Find where the given text appears and provide that cell's center as (X, Y) coordinate. 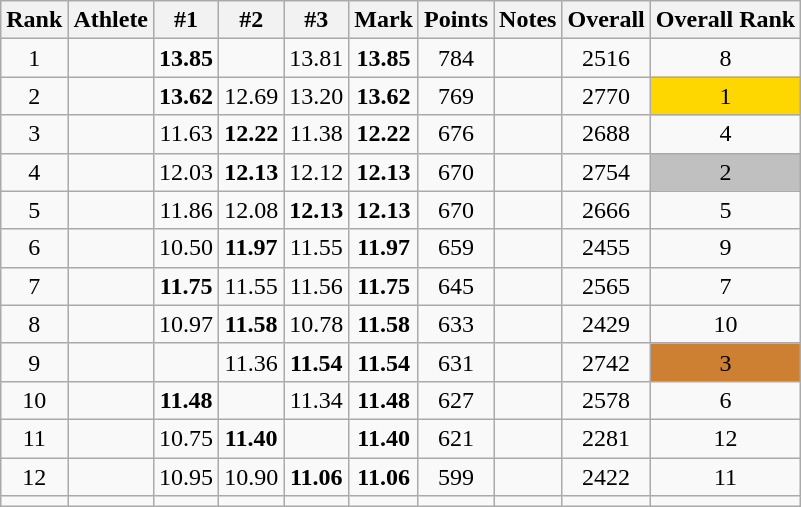
#1 (186, 20)
Overall (606, 20)
2565 (606, 286)
12.12 (316, 172)
10.75 (186, 438)
599 (456, 477)
2688 (606, 134)
Mark (384, 20)
659 (456, 248)
11.86 (186, 210)
11.56 (316, 286)
13.20 (316, 96)
10.90 (252, 477)
10.97 (186, 324)
633 (456, 324)
13.81 (316, 58)
2516 (606, 58)
Athlete (111, 20)
676 (456, 134)
627 (456, 400)
10.95 (186, 477)
Overall Rank (725, 20)
Notes (528, 20)
2666 (606, 210)
11.63 (186, 134)
11.34 (316, 400)
#3 (316, 20)
631 (456, 362)
#2 (252, 20)
11.38 (316, 134)
2455 (606, 248)
2281 (606, 438)
10.78 (316, 324)
12.08 (252, 210)
11.36 (252, 362)
2754 (606, 172)
784 (456, 58)
2770 (606, 96)
2742 (606, 362)
645 (456, 286)
12.03 (186, 172)
2422 (606, 477)
2578 (606, 400)
12.69 (252, 96)
621 (456, 438)
10.50 (186, 248)
Points (456, 20)
Rank (34, 20)
769 (456, 96)
2429 (606, 324)
